Search for the cell housing the specified text and yield its (x, y) center coordinate. 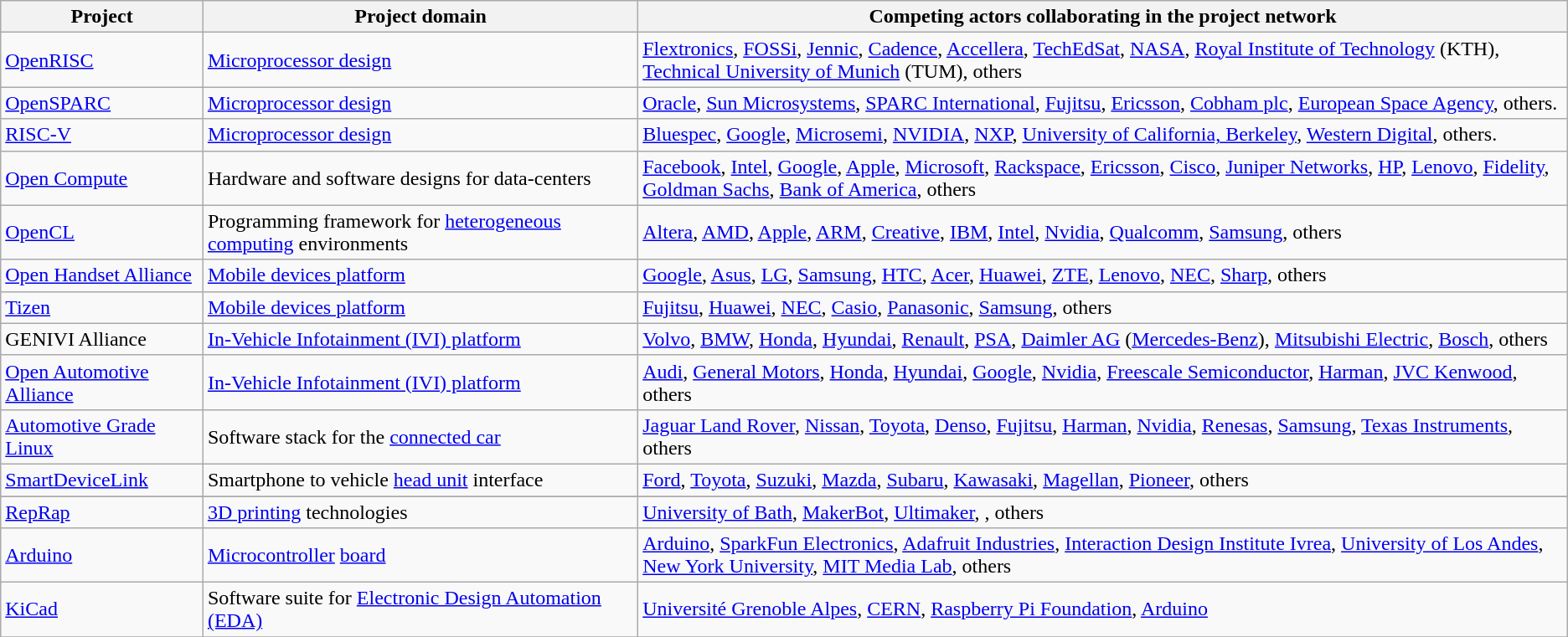
3D printing technologies (420, 511)
Bluespec, Google, Microsemi, NVIDIA, NXP, University of California, Berkeley, Western Digital, others. (1103, 135)
KiCad (102, 609)
OpenSPARC (102, 103)
Altera, AMD, Apple, ARM, Creative, IBM, Intel, Nvidia, Qualcomm, Samsung, others (1103, 233)
Oracle, Sun Microsystems, SPARC International, Fujitsu, Ericsson, Cobham plc, European Space Agency, others. (1103, 103)
Project domain (420, 17)
Software stack for the connected car (420, 437)
SmartDeviceLink (102, 480)
GENIVI Alliance (102, 339)
Smartphone to vehicle head unit interface (420, 480)
Competing actors collaborating in the project network (1103, 17)
Software suite for Electronic Design Automation (EDA) (420, 609)
Tizen (102, 307)
Google, Asus, LG, Samsung, HTC, Acer, Huawei, ZTE, Lenovo, NEC, Sharp, others (1103, 275)
Automotive Grade Linux (102, 437)
Flextronics, FOSSi, Jennic, Cadence, Accellera, TechEdSat, NASA, Royal Institute of Technology (KTH), Technical University of Munich (TUM), others (1103, 60)
Université Grenoble Alpes, CERN, Raspberry Pi Foundation, Arduino (1103, 609)
Fujitsu, Huawei, NEC, Casio, Panasonic, Samsung, others (1103, 307)
RepRap (102, 511)
Ford, Toyota, Suzuki, Mazda, Subaru, Kawasaki, Magellan, Pioneer, others (1103, 480)
Open Automotive Alliance (102, 382)
Audi, General Motors, Honda, Hyundai, Google, Nvidia, Freescale Semiconductor, Harman, JVC Kenwood, others (1103, 382)
Open Handset Alliance (102, 275)
Jaguar Land Rover, Nissan, Toyota, Denso, Fujitsu, Harman, Nvidia, Renesas, Samsung, Texas Instruments, others (1103, 437)
Arduino (102, 556)
Facebook, Intel, Google, Apple, Microsoft, Rackspace, Ericsson, Cisco, Juniper Networks, HP, Lenovo, Fidelity, Goldman Sachs, Bank of America, others (1103, 177)
Project (102, 17)
Volvo, BMW, Honda, Hyundai, Renault, PSA, Daimler AG (Mercedes-Benz), Mitsubishi Electric, Bosch, others (1103, 339)
OpenRISC (102, 60)
Programming framework for heterogeneous computing environments (420, 233)
OpenCL (102, 233)
Hardware and software designs for data-centers (420, 177)
Open Compute (102, 177)
University of Bath, MakerBot, Ultimaker, , others (1103, 511)
RISC-V (102, 135)
Microcontroller board (420, 556)
